Pinpoint the cell where the given text exists, returning its [x, y] midpoint coordinate. 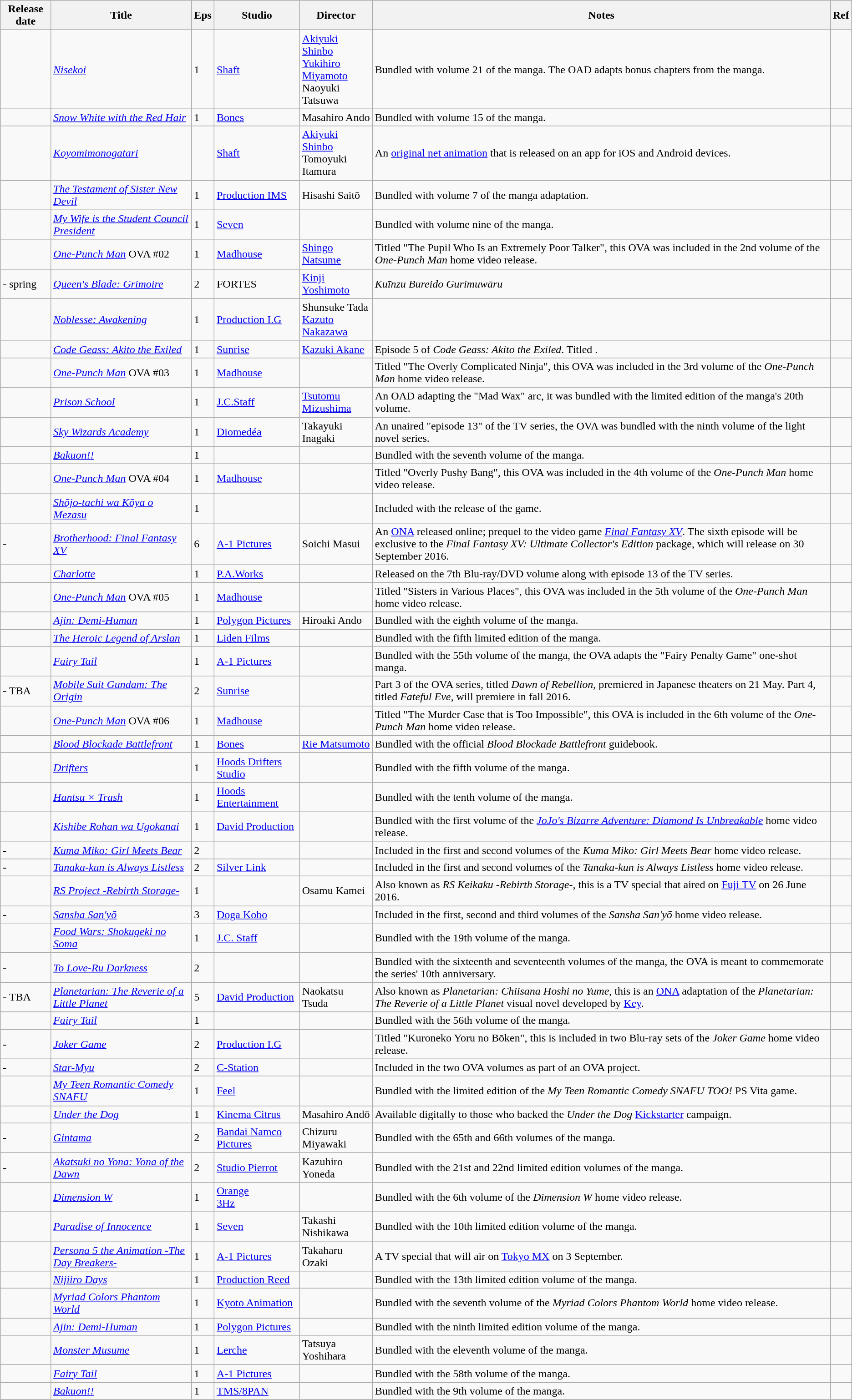
Dimension W [121, 1197]
Monster Musume [121, 1350]
Hoods Entertainment [257, 797]
Bundled with the 21st and 22nd limited edition volumes of the manga. [601, 1168]
- spring [25, 284]
Included in the first and second volumes of the Tanaka-kun is Always Listless home video release. [601, 868]
Bundled with the sixteenth and seventeenth volumes of the manga, the OVA is meant to commemorate the series' 10th anniversary. [601, 967]
The Heroic Legend of Arslan [121, 638]
Kazuki Akane [336, 349]
Bundled with volume 7 of the manga adaptation. [601, 195]
Included in the two OVA volumes as part of an OVA project. [601, 1067]
Kyoto Animation [257, 1303]
Bundled with the 65th and 66th volumes of the manga. [601, 1137]
A TV special that will air on Tokyo MX on 3 September. [601, 1256]
An OAD adapting the "Mad Wax" arc, it was bundled with the limited edition of the manga's 20th volume. [601, 402]
Titled "The Pupil Who Is an Extremely Poor Talker", this OVA was included in the 2nd volume of the One-Punch Man home video release. [601, 254]
5 [203, 997]
6 [203, 544]
Hisashi Saitō [336, 195]
Bundled with volume nine of the manga. [601, 225]
Osamu Kamei [336, 891]
One-Punch Man OVA #05 [121, 597]
Titled "Sisters in Various Places", this OVA was included in the 5th volume of the One-Punch Man home video release. [601, 597]
Akiyuki ShinboYukihiro MiyamotoNaoyuki Tatsuwa [336, 69]
Sansha San'yō [121, 915]
Takaharu Ozaki [336, 1256]
Snow White with the Red Hair [121, 117]
RS Project -Rebirth Storage- [121, 891]
Bundled with the 55th volume of the manga, the OVA adapts the "Fairy Penalty Game" one-shot manga. [601, 662]
Shingo Natsume [336, 254]
Code Geass: Akito the Exiled [121, 349]
Diomedéa [257, 431]
One-Punch Man OVA #03 [121, 372]
Masahiro Andō [336, 1114]
Paradise of Innocence [121, 1227]
One-Punch Man OVA #04 [121, 479]
Bundled with the seventh volume of the manga. [601, 455]
Koyomimonogatari [121, 153]
Star-Myu [121, 1067]
An original net animation that is released on an app for iOS and Android devices. [601, 153]
Kinema Citrus [257, 1114]
Bundled with the 58th volume of the manga. [601, 1374]
One-Punch Man OVA #02 [121, 254]
Ref [841, 15]
Titled "The Murder Case that is Too Impossible", this OVA is included in the 6th volume of the One-Punch Man home video release. [601, 721]
Rie Matsumoto [336, 744]
Chizuru Miyawaki [336, 1137]
Akatsuki no Yona: Yona of the Dawn [121, 1168]
Liden Films [257, 638]
Included in the first and second volumes of the Kuma Miko: Girl Meets Bear home video release. [601, 850]
P.A.Works [257, 574]
Joker Game [121, 1044]
Queen's Blade: Grimoire [121, 284]
My Wife is the Student Council President [121, 225]
Titled "Kuroneko Yoru no Bōken", this is included in two Blu-ray sets of the Joker Game home video release. [601, 1044]
Kishibe Rohan wa Ugokanai [121, 826]
Planetarian: The Reverie of a Little Planet [121, 997]
Nijiiro Days [121, 1280]
The Testament of Sister New Devil [121, 195]
To Love-Ru Darkness [121, 967]
Drifters [121, 767]
Shunsuke TadaKazuto Nakazawa [336, 319]
FORTES [257, 284]
Prison School [121, 402]
Released on the 7th Blu-ray/DVD volume along with episode 13 of the TV series. [601, 574]
Silver Link [257, 868]
Noblesse: Awakening [121, 319]
Eps [203, 15]
Tsutomu Mizushima [336, 402]
Bundled with the official Blood Blockade Battlefront guidebook. [601, 744]
Bundled with the 56th volume of the manga. [601, 1021]
Bundled with the 9th volume of the manga. [601, 1391]
Part 3 of the OVA series, titled Dawn of Rebellion, premiered in Japanese theaters on 21 May. Part 4, titled Fateful Eve, will premiere in fall 2016. [601, 691]
Director [336, 15]
Bundled with the tenth volume of the manga. [601, 797]
Food Wars: Shokugeki no Soma [121, 938]
Bundled with the 6th volume of the Dimension W home video release. [601, 1197]
Naokatsu Tsuda [336, 997]
Notes [601, 15]
Hoods Drifters Studio [257, 767]
Title [121, 15]
Bundled with the 13th limited edition volume of the manga. [601, 1280]
Sky Wizards Academy [121, 431]
C-Station [257, 1067]
Orange3Hz [257, 1197]
Bundled with the ninth limited edition volume of the manga. [601, 1327]
Mobile Suit Gundam: The Origin [121, 691]
Masahiro Ando [336, 117]
Bundled with the limited edition of the My Teen Romantic Comedy SNAFU TOO! PS Vita game. [601, 1091]
Takayuki Inagaki [336, 431]
Bundled with the fifth volume of the manga. [601, 767]
Bundled with the eighth volume of the manga. [601, 621]
Gintama [121, 1137]
Bundled with the fifth limited edition of the manga. [601, 638]
Doga Kobo [257, 915]
Persona 5 the Animation -The Day Breakers- [121, 1256]
Kinji Yoshimoto [336, 284]
3 [203, 915]
Myriad Colors Phantom World [121, 1303]
J.C. Staff [257, 938]
Bundled with the first volume of the JoJo's Bizarre Adventure: Diamond Is Unbreakable home video release. [601, 826]
Bundled with the 10th limited edition volume of the manga. [601, 1227]
Studio Pierrot [257, 1168]
Bundled with the 19th volume of the manga. [601, 938]
Blood Blockade Battlefront [121, 744]
Akiyuki ShinboTomoyuki Itamura [336, 153]
Kazuhiro Yoneda [336, 1168]
My Teen Romantic Comedy SNAFU [121, 1091]
TMS/8PAN [257, 1391]
Bundled with the eleventh volume of the manga. [601, 1350]
Bundled with the seventh volume of the Myriad Colors Phantom World home video release. [601, 1303]
Included with the release of the game. [601, 509]
Hantsu × Trash [121, 797]
Kuma Miko: Girl Meets Bear [121, 850]
Tatsuya Yoshihara [336, 1350]
Kuīnzu Bureido Gurimuwāru [601, 284]
Brotherhood: Final Fantasy XV [121, 544]
Titled "Overly Pushy Bang", this OVA was included in the 4th volume of the One-Punch Man home video release. [601, 479]
Release date [25, 15]
Charlotte [121, 574]
Tanaka-kun is Always Listless [121, 868]
Takashi Nishikawa [336, 1227]
Production IMS [257, 195]
Hiroaki Ando [336, 621]
Under the Dog [121, 1114]
Nisekoi [121, 69]
Available digitally to those who backed the Under the Dog Kickstarter campaign. [601, 1114]
Episode 5 of Code Geass: Akito the Exiled. Titled . [601, 349]
Included in the first, second and third volumes of the Sansha San'yō home video release. [601, 915]
Lerche [257, 1350]
Production Reed [257, 1280]
Studio [257, 15]
One-Punch Man OVA #06 [121, 721]
Bandai Namco Pictures [257, 1137]
Feel [257, 1091]
Bundled with volume 21 of the manga. The OAD adapts bonus chapters from the manga. [601, 69]
J.C.Staff [257, 402]
Bundled with volume 15 of the manga. [601, 117]
Soichi Masui [336, 544]
Titled "The Overly Complicated Ninja", this OVA was included in the 3rd volume of the One-Punch Man home video release. [601, 372]
An unaired "episode 13" of the TV series, the OVA was bundled with the ninth volume of the light novel series. [601, 431]
Shōjo-tachi wa Kōya o Mezasu [121, 509]
Also known as RS Keikaku -Rebirth Storage-, this is a TV special that aired on Fuji TV on 26 June 2016. [601, 891]
